Extract the [X, Y] coordinate from the center of the cell holding the provided text.  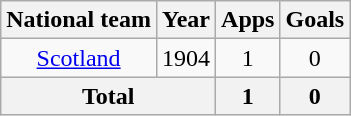
Goals [315, 20]
Scotland [79, 58]
Total [108, 96]
1904 [186, 58]
National team [79, 20]
Apps [248, 20]
Year [186, 20]
